Output the (x, y) coordinate of the center of the cell containing the given text.  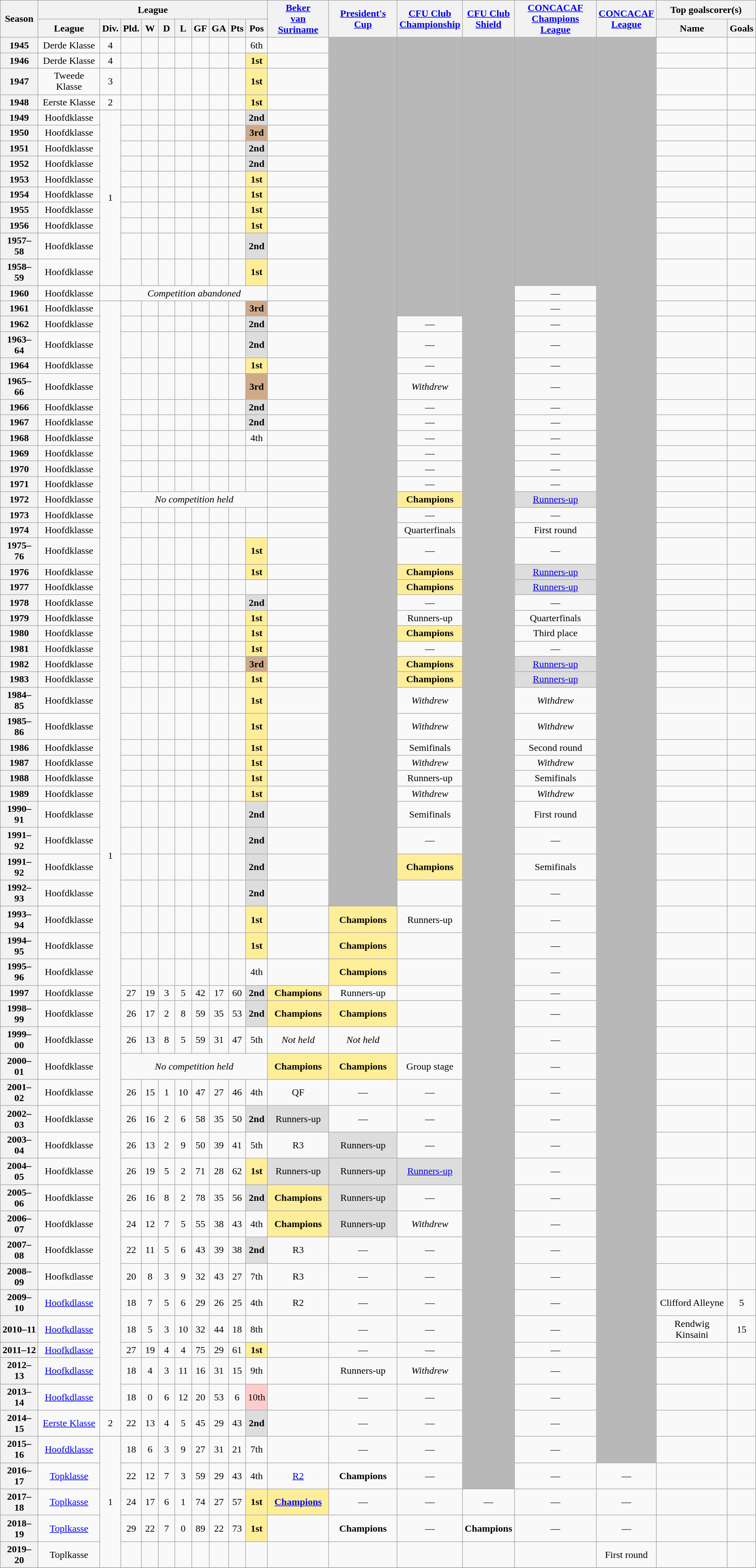
Second round (556, 747)
60 (237, 993)
1984–85 (19, 700)
1966 (19, 407)
1994–95 (19, 946)
Pos (257, 28)
1987 (19, 763)
1949 (19, 118)
1980 (19, 633)
2013–14 (19, 1397)
1971 (19, 484)
74 (200, 1502)
1976 (19, 572)
1953 (19, 179)
44 (219, 1329)
1990–91 (19, 814)
CFU ClubShield (488, 19)
1995–96 (19, 972)
1997 (19, 993)
2011–12 (19, 1350)
Goals (741, 28)
1985–86 (19, 726)
Clifford Alleyne (692, 1303)
1977 (19, 587)
1979 (19, 618)
President's Cup (363, 19)
1975–76 (19, 551)
1956 (19, 225)
1948 (19, 102)
1962 (19, 324)
Top goalscorer(s) (706, 10)
1993–94 (19, 919)
1960 (19, 293)
1998–99 (19, 1014)
1955 (19, 210)
1947 (19, 82)
1981 (19, 649)
1967 (19, 422)
Name (692, 28)
73 (237, 1528)
1958–59 (19, 272)
1973 (19, 515)
1945 (19, 45)
62 (237, 1171)
2014–15 (19, 1423)
1999–00 (19, 1040)
2019–20 (19, 1554)
1972 (19, 499)
1952 (19, 164)
1968 (19, 438)
CFU ClubChampionship (430, 19)
21 (237, 1449)
1970 (19, 469)
Pts (237, 28)
1946 (19, 61)
W (150, 28)
1965–66 (19, 386)
61 (237, 1350)
2015–16 (19, 1449)
CONCACAFChampions League (556, 19)
L (183, 28)
1988 (19, 778)
25 (237, 1303)
Pld. (131, 28)
1986 (19, 747)
71 (200, 1171)
6th (257, 45)
1974 (19, 530)
QF (298, 1092)
2003–04 (19, 1145)
GF (200, 28)
2002–03 (19, 1119)
1992–93 (19, 893)
2006–07 (19, 1224)
1978 (19, 603)
10th (257, 1397)
1983 (19, 679)
Season (19, 19)
2010–11 (19, 1329)
1989 (19, 794)
Group stage (430, 1066)
56 (237, 1197)
2004–05 (19, 1171)
Tweede Klasse (69, 82)
89 (200, 1528)
1961 (19, 309)
78 (200, 1197)
2017–18 (19, 1502)
2007–08 (19, 1251)
2016–17 (19, 1476)
1957–58 (19, 246)
1982 (19, 664)
8th (257, 1329)
9th (257, 1371)
2000–01 (19, 1066)
45 (200, 1423)
GA (219, 28)
Competition abandoned (194, 293)
2008–09 (19, 1276)
CONCACAFLeague (626, 19)
46 (237, 1092)
42 (200, 993)
1964 (19, 366)
Bekervan Suriname (298, 19)
75 (200, 1350)
2005–06 (19, 1197)
1950 (19, 133)
1954 (19, 194)
Rendwig Kinsaini (692, 1329)
2018–19 (19, 1528)
1951 (19, 148)
28 (219, 1171)
58 (200, 1119)
57 (237, 1502)
41 (237, 1145)
2001–02 (19, 1092)
Topklasse (69, 1476)
D (166, 28)
55 (200, 1224)
2009–10 (19, 1303)
Third place (556, 633)
1963–64 (19, 345)
1969 (19, 453)
2012–13 (19, 1371)
Div. (110, 28)
